Detect which cell encompasses the target text, then output its [X, Y] center coordinate. 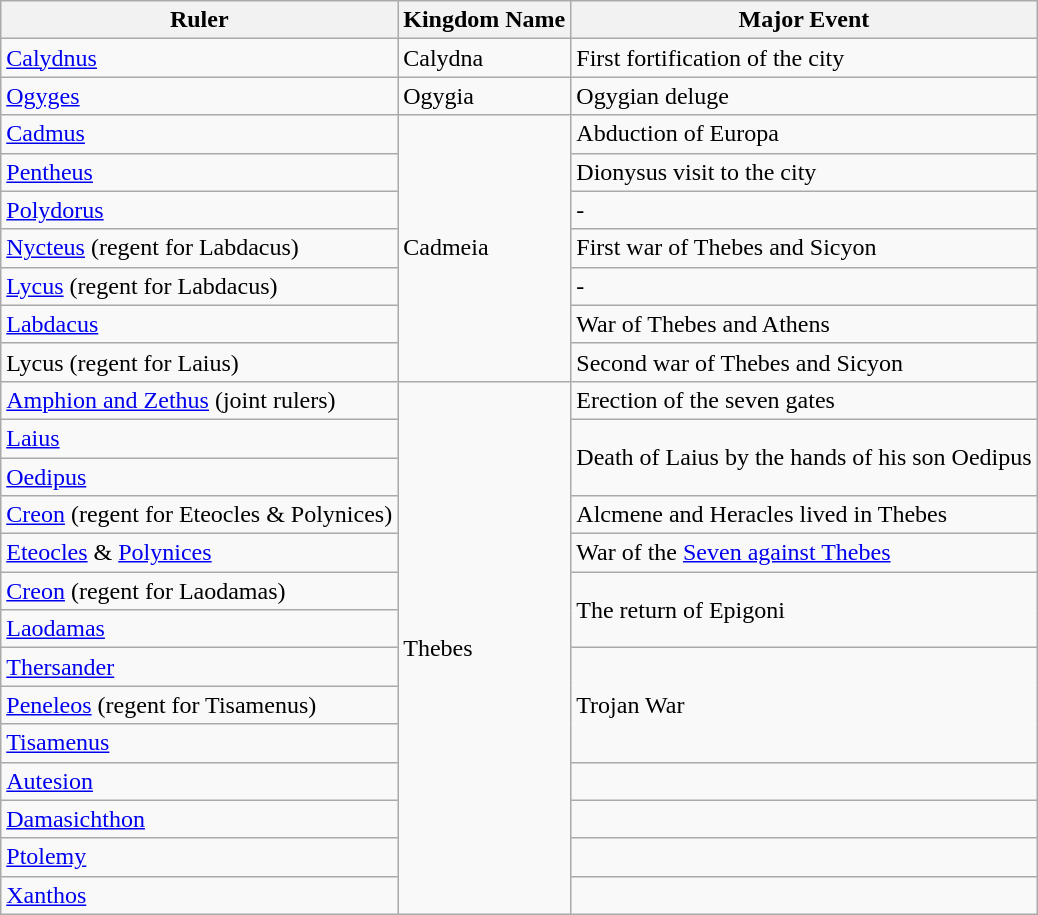
Erection of the seven gates [804, 400]
Tisamenus [200, 743]
Abduction of Europa [804, 134]
War of the Seven against Thebes [804, 553]
First fortification of the city [804, 58]
Damasichthon [200, 819]
Calydna [484, 58]
The return of Epigoni [804, 610]
Ruler [200, 20]
Lycus (regent for Laius) [200, 362]
First war of Thebes and Sicyon [804, 248]
Lycus (regent for Labdacus) [200, 286]
Ptolemy [200, 857]
Thersander [200, 667]
Major Event [804, 20]
Thebes [484, 648]
Creon (regent for Eteocles & Polynices) [200, 515]
Pentheus [200, 172]
Nycteus (regent for Labdacus) [200, 248]
Eteocles & Polynices [200, 553]
Ogyges [200, 96]
Alcmene and Heracles lived in Thebes [804, 515]
Polydorus [200, 210]
Laius [200, 438]
Trojan War [804, 705]
Creon (regent for Laodamas) [200, 591]
Xanthos [200, 895]
Kingdom Name [484, 20]
Cadmus [200, 134]
Laodamas [200, 629]
War of Thebes and Athens [804, 324]
Ogygia [484, 96]
Cadmeia [484, 248]
Peneleos (regent for Tisamenus) [200, 705]
Amphion and Zethus (joint rulers) [200, 400]
Labdacus [200, 324]
Death of Laius by the hands of his son Oedipus [804, 457]
Autesion [200, 781]
Calydnus [200, 58]
Dionysus visit to the city [804, 172]
Oedipus [200, 477]
Second war of Thebes and Sicyon [804, 362]
Ogygian deluge [804, 96]
